Capture the cell that displays the provided text and extract its [X, Y] central coordinate. 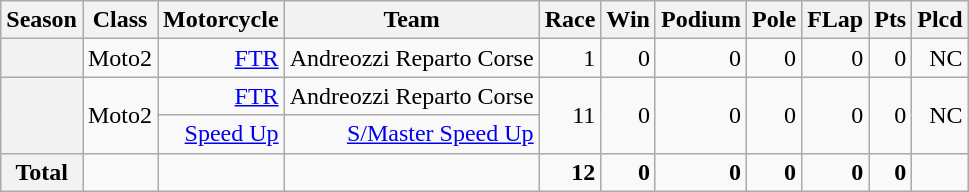
Team [412, 20]
Class [120, 20]
FLap [836, 20]
Speed Up [222, 134]
Motorcycle [222, 20]
Race [570, 20]
S/Master Speed Up [412, 134]
Podium [700, 20]
Win [628, 20]
Pts [890, 20]
Pole [774, 20]
12 [570, 172]
11 [570, 115]
Total [42, 172]
Season [42, 20]
1 [570, 58]
Plcd [940, 20]
